From the cell containing the given text, extract its center point as (x, y) coordinate. 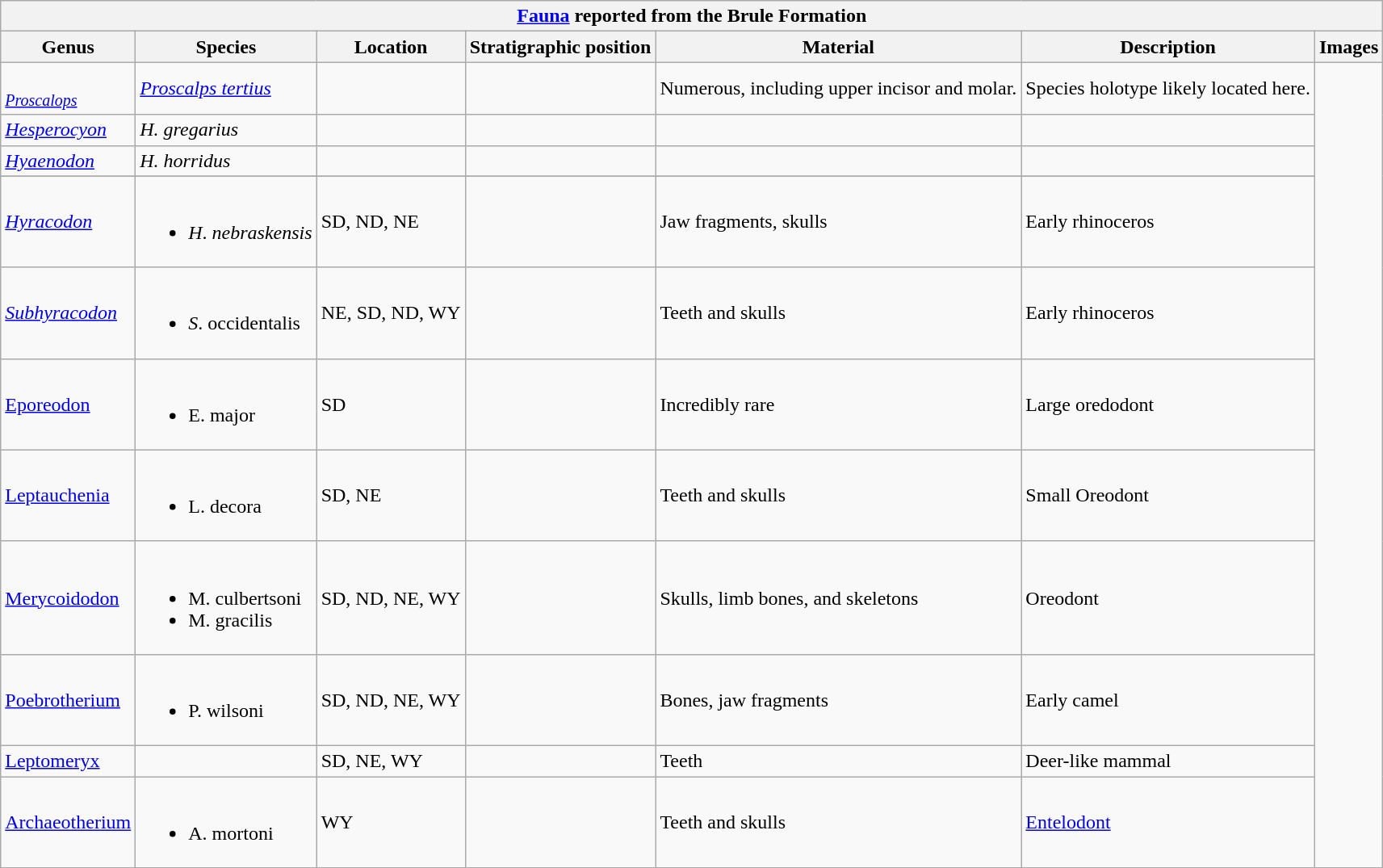
Hesperocyon (68, 130)
Deer-like mammal (1168, 761)
Fauna reported from the Brule Formation (692, 16)
M. culbertsoniM. gracilis (226, 598)
E. major (226, 404)
Small Oreodont (1168, 496)
Proscalps tertius (226, 89)
Early camel (1168, 699)
Stratigraphic position (560, 47)
SD, NE (391, 496)
Teeth (838, 761)
Location (391, 47)
WY (391, 822)
Description (1168, 47)
L. decora (226, 496)
Leptomeryx (68, 761)
Species holotype likely located here. (1168, 89)
S. occidentalis (226, 313)
A. mortoni (226, 822)
Incredibly rare (838, 404)
NE, SD, ND, WY (391, 313)
Images (1348, 47)
Leptauchenia (68, 496)
Hyaenodon (68, 161)
Material (838, 47)
SD, NE, WY (391, 761)
Genus (68, 47)
Entelodont (1168, 822)
Merycoidodon (68, 598)
Proscalops (68, 89)
SD, ND, NE (391, 221)
Large oredodont (1168, 404)
Jaw fragments, skulls (838, 221)
Skulls, limb bones, and skeletons (838, 598)
Oreodont (1168, 598)
Subhyracodon (68, 313)
Bones, jaw fragments (838, 699)
H. horridus (226, 161)
Archaeotherium (68, 822)
Hyracodon (68, 221)
Numerous, including upper incisor and molar. (838, 89)
H. gregarius (226, 130)
Poebrotherium (68, 699)
P. wilsoni (226, 699)
Eporeodon (68, 404)
H. nebraskensis (226, 221)
SD (391, 404)
Species (226, 47)
